Extract the (X, Y) coordinate from the center of the cell holding the provided text.  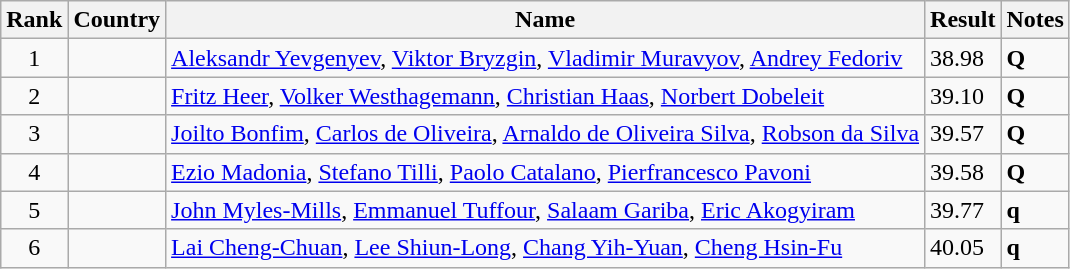
39.57 (963, 134)
4 (34, 172)
39.10 (963, 96)
Country (117, 20)
Result (963, 20)
2 (34, 96)
Lai Cheng-Chuan, Lee Shiun-Long, Chang Yih-Yuan, Cheng Hsin-Fu (546, 248)
Aleksandr Yevgenyev, Viktor Bryzgin, Vladimir Muravyov, Andrey Fedoriv (546, 58)
Ezio Madonia, Stefano Tilli, Paolo Catalano, Pierfrancesco Pavoni (546, 172)
40.05 (963, 248)
Fritz Heer, Volker Westhagemann, Christian Haas, Norbert Dobeleit (546, 96)
Joilto Bonfim, Carlos de Oliveira, Arnaldo de Oliveira Silva, Robson da Silva (546, 134)
3 (34, 134)
Name (546, 20)
1 (34, 58)
John Myles-Mills, Emmanuel Tuffour, Salaam Gariba, Eric Akogyiram (546, 210)
39.77 (963, 210)
6 (34, 248)
Notes (1035, 20)
38.98 (963, 58)
5 (34, 210)
39.58 (963, 172)
Rank (34, 20)
